Scan for the cell matching the given text and deliver its (x, y) coordinate at center. 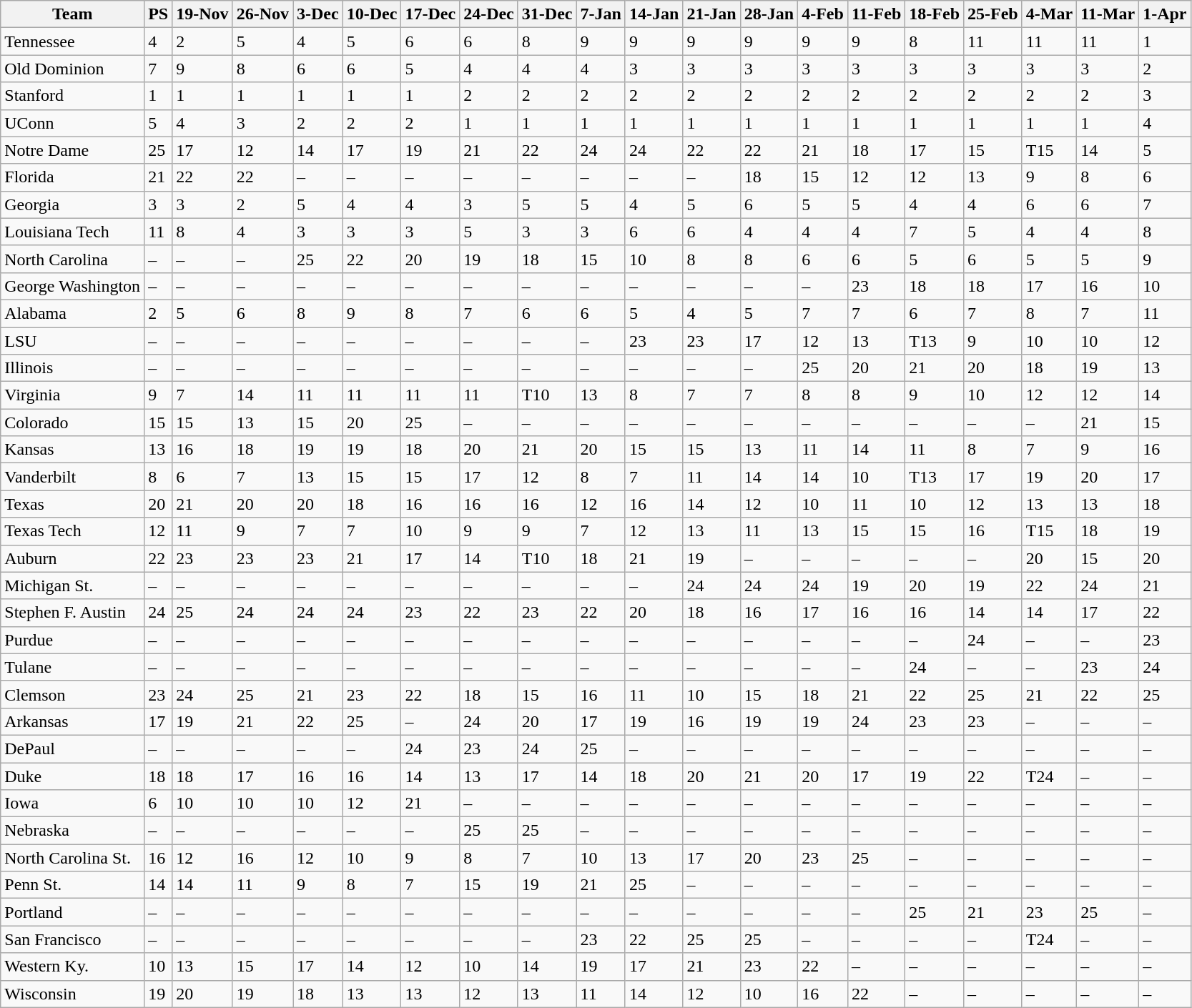
10-Dec (372, 14)
Vanderbilt (73, 477)
11-Mar (1108, 14)
Louisiana Tech (73, 232)
Auburn (73, 558)
18-Feb (935, 14)
Stanford (73, 96)
7-Jan (601, 14)
Team (73, 14)
26-Nov (262, 14)
Duke (73, 776)
Texas Tech (73, 531)
4-Mar (1049, 14)
North Carolina St. (73, 858)
Florida (73, 177)
PS (159, 14)
21-Jan (711, 14)
Portland (73, 912)
11-Feb (876, 14)
Arkansas (73, 721)
Virginia (73, 395)
George Washington (73, 286)
31-Dec (547, 14)
Iowa (73, 804)
Old Dominion (73, 69)
24-Dec (489, 14)
Georgia (73, 204)
San Francisco (73, 939)
4-Feb (823, 14)
Colorado (73, 423)
Stephen F. Austin (73, 613)
Tulane (73, 667)
Penn St. (73, 885)
DePaul (73, 748)
Texas (73, 504)
28-Jan (769, 14)
14-Jan (654, 14)
1-Apr (1165, 14)
North Carolina (73, 259)
Purdue (73, 640)
Notre Dame (73, 150)
Kansas (73, 450)
Wisconsin (73, 994)
25-Feb (993, 14)
3-Dec (318, 14)
LSU (73, 341)
Clemson (73, 694)
Alabama (73, 313)
17-Dec (430, 14)
UConn (73, 123)
Illinois (73, 368)
Nebraska (73, 831)
19-Nov (202, 14)
Michigan St. (73, 585)
Tennessee (73, 41)
Western Ky. (73, 967)
